Output the (x, y) coordinate of the center of the cell containing the given text.  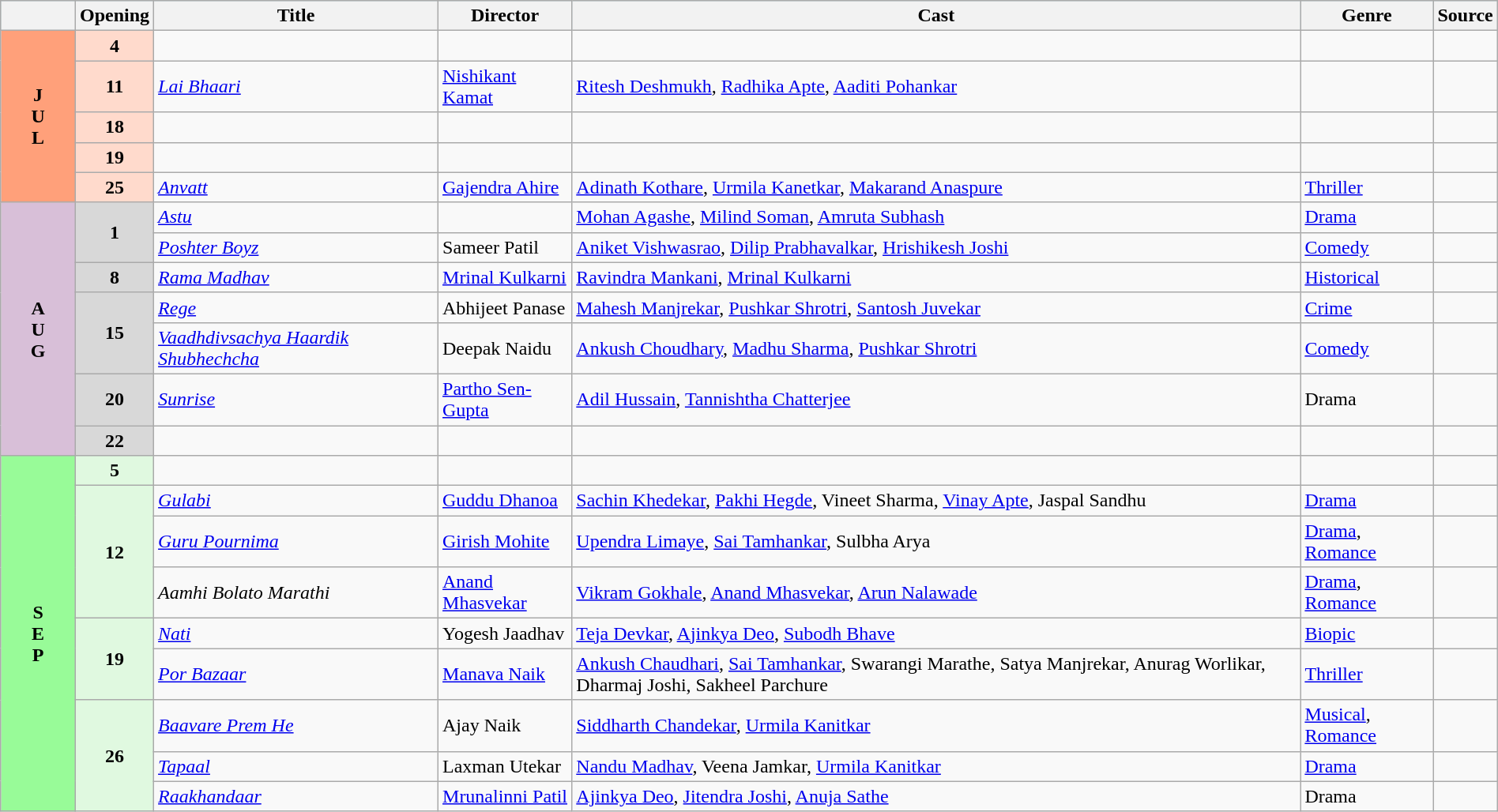
22 (114, 440)
Nati (296, 633)
Nandu Madhav, Veena Jamkar, Urmila Kanitkar (936, 766)
Mohan Agashe, Milind Soman, Amruta Subhash (936, 217)
Ankush Chaudhari, Sai Tamhankar, Swarangi Marathe, Satya Manjrekar, Anurag Worlikar, Dharmaj Joshi, Sakheel Parchure (936, 675)
Rama Madhav (296, 277)
Gajendra Ahire (506, 187)
Vikram Gokhale, Anand Mhasvekar, Arun Nalawade (936, 592)
Mahesh Manjrekar, Pushkar Shrotri, Santosh Juvekar (936, 307)
AUG (38, 329)
Yogesh Jaadhav (506, 633)
Adil Hussain, Tannishtha Chatterjee (936, 400)
Biopic (1367, 633)
11 (114, 87)
Ajay Naik (506, 725)
SEP (38, 633)
Aamhi Bolato Marathi (296, 592)
Por Bazaar (296, 675)
Upendra Limaye, Sai Tamhankar, Sulbha Arya (936, 542)
4 (114, 46)
Girish Mohite (506, 542)
Astu (296, 217)
Guddu Dhanoa (506, 501)
Raakhandaar (296, 796)
Ankush Choudhary, Madhu Sharma, Pushkar Shrotri (936, 348)
Guru Pournima (296, 542)
20 (114, 400)
26 (114, 755)
Abhijeet Panase (506, 307)
Anvatt (296, 187)
Sameer Patil (506, 247)
Mrinal Kulkarni (506, 277)
Mrunalinni Patil (506, 796)
25 (114, 187)
Siddharth Chandekar, Urmila Kanitkar (936, 725)
Adinath Kothare, Urmila Kanetkar, Makarand Anaspure (936, 187)
Director (506, 16)
Rege (296, 307)
Historical (1367, 277)
Anand Mhasvekar (506, 592)
Baavare Prem He (296, 725)
8 (114, 277)
Teja Devkar, Ajinkya Deo, Subodh Bhave (936, 633)
Cast (936, 16)
1 (114, 232)
Ravindra Mankani, Mrinal Kulkarni (936, 277)
Ajinkya Deo, Jitendra Joshi, Anuja Sathe (936, 796)
5 (114, 471)
Crime (1367, 307)
Partho Sen-Gupta (506, 400)
Aniket Vishwasrao, Dilip Prabhavalkar, Hrishikesh Joshi (936, 247)
12 (114, 552)
Manava Naik (506, 675)
Nishikant Kamat (506, 87)
Vaadhdivsachya Haardik Shubhechcha (296, 348)
Sunrise (296, 400)
Poshter Boyz (296, 247)
Sachin Khedekar, Pakhi Hegde, Vineet Sharma, Vinay Apte, Jaspal Sandhu (936, 501)
Opening (114, 16)
Laxman Utekar (506, 766)
Lai Bhaari (296, 87)
JUL (38, 117)
15 (114, 333)
Genre (1367, 16)
Tapaal (296, 766)
Deepak Naidu (506, 348)
Gulabi (296, 501)
18 (114, 127)
Source (1465, 16)
Title (296, 16)
Musical, Romance (1367, 725)
Ritesh Deshmukh, Radhika Apte, Aaditi Pohankar (936, 87)
